Search for the cell housing the specified text and yield its (x, y) center coordinate. 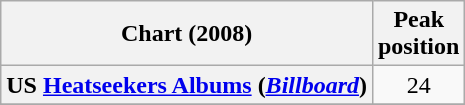
Chart (2008) (187, 34)
US Heatseekers Albums (Billboard) (187, 85)
24 (418, 85)
Peakposition (418, 34)
